Pinpoint the cell where the given text exists, returning its (x, y) midpoint coordinate. 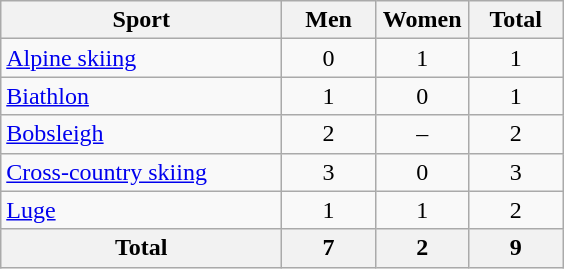
– (422, 134)
Luge (142, 210)
Biathlon (142, 96)
9 (516, 248)
7 (329, 248)
Cross-country skiing (142, 172)
Men (329, 20)
Women (422, 20)
Bobsleigh (142, 134)
Alpine skiing (142, 58)
Sport (142, 20)
